Locate the cell with the specified text and output its (X, Y) center coordinate. 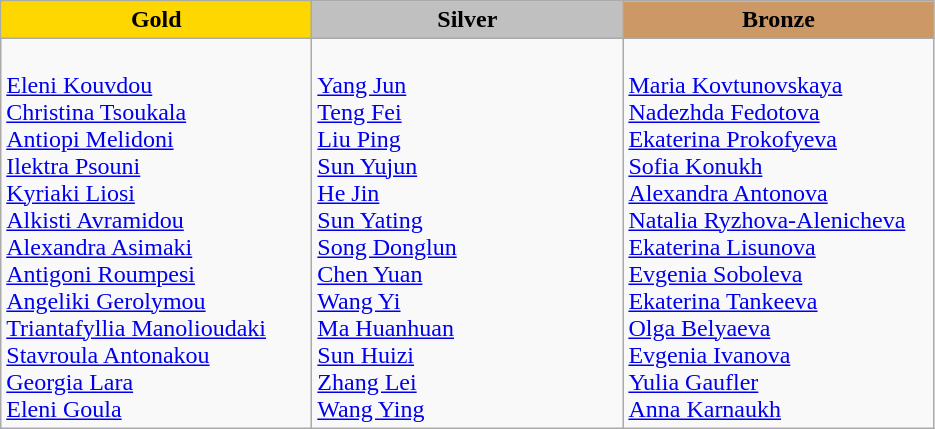
Yang JunTeng FeiLiu PingSun YujunHe JinSun YatingSong DonglunChen YuanWang YiMa HuanhuanSun HuiziZhang LeiWang Ying (468, 234)
Gold (156, 20)
Bronze (778, 20)
Silver (468, 20)
